Extract the [x, y] coordinate from the center of the cell holding the provided text.  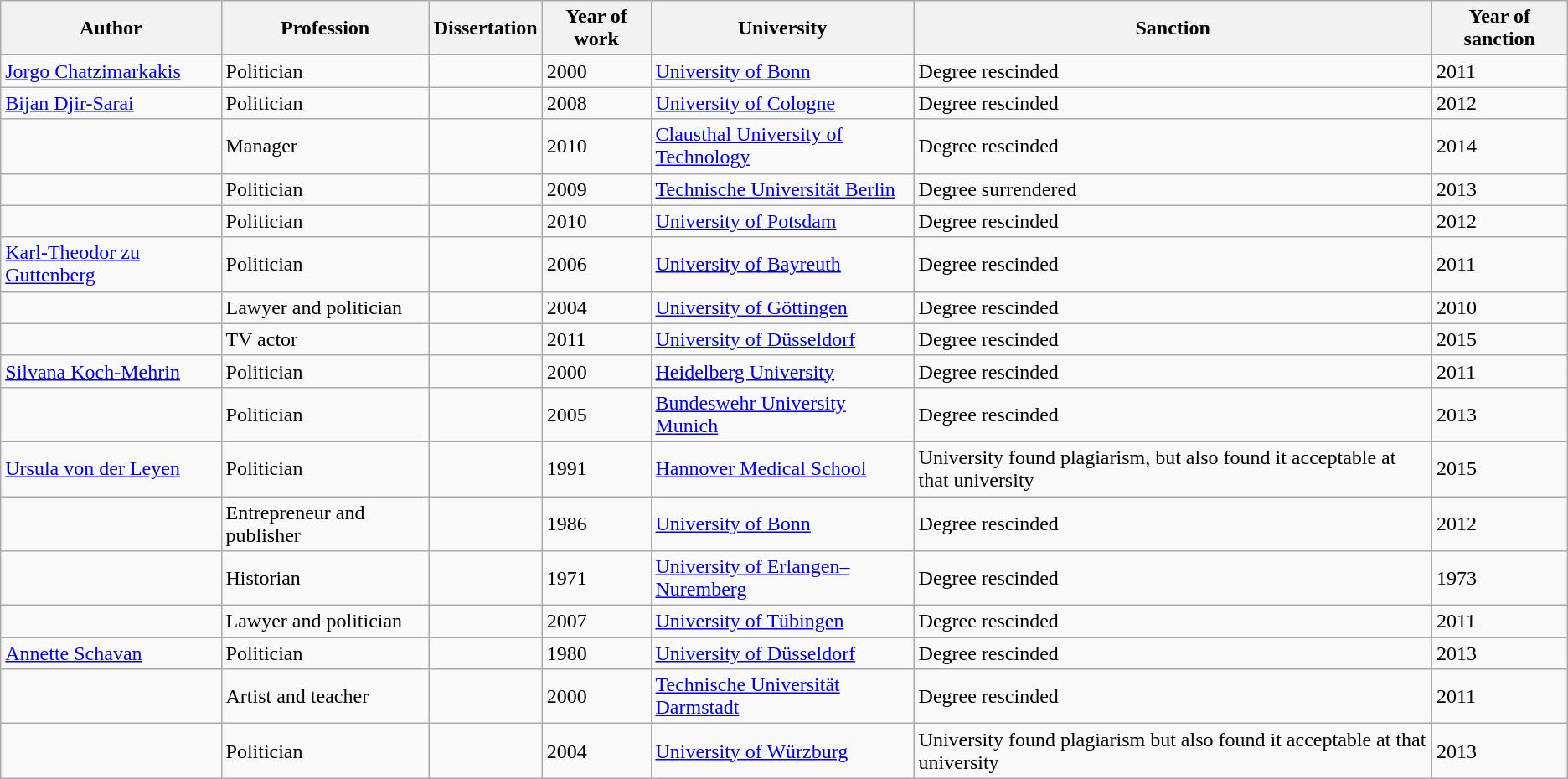
Artist and teacher [325, 697]
Silvana Koch-Mehrin [111, 371]
2009 [596, 189]
Dissertation [486, 28]
Manager [325, 146]
TV actor [325, 339]
University of Potsdam [782, 221]
Historian [325, 578]
Technische Universität Berlin [782, 189]
1980 [596, 653]
2005 [596, 414]
Ursula von der Leyen [111, 469]
University of Erlangen–Nuremberg [782, 578]
Jorgo Chatzimarkakis [111, 71]
Heidelberg University [782, 371]
Entrepreneur and publisher [325, 523]
University found plagiarism, but also found it acceptable at that university [1173, 469]
Bundeswehr University Munich [782, 414]
Annette Schavan [111, 653]
1991 [596, 469]
University of Göttingen [782, 307]
Year of sanction [1499, 28]
Hannover Medical School [782, 469]
University found plagiarism but also found it acceptable at that university [1173, 751]
University of Würzburg [782, 751]
Year of work [596, 28]
University [782, 28]
University of Cologne [782, 103]
2014 [1499, 146]
Profession [325, 28]
Clausthal University of Technology [782, 146]
Technische Universität Darmstadt [782, 697]
University of Tübingen [782, 622]
1986 [596, 523]
Karl-Theodor zu Guttenberg [111, 265]
1971 [596, 578]
2006 [596, 265]
Degree surrendered [1173, 189]
Sanction [1173, 28]
1973 [1499, 578]
University of Bayreuth [782, 265]
2007 [596, 622]
2008 [596, 103]
Author [111, 28]
Bijan Djir-Sarai [111, 103]
